For the text-containing cell, return its midpoint in [x, y] coordinate format. 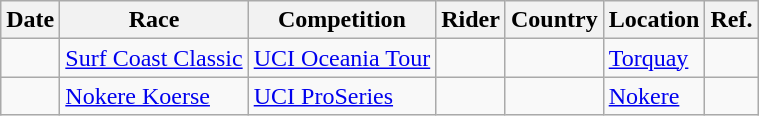
UCI Oceania Tour [342, 58]
Race [154, 20]
Location [654, 20]
Rider [471, 20]
Surf Coast Classic [154, 58]
Country [554, 20]
Nokere [654, 96]
Nokere Koerse [154, 96]
Date [30, 20]
Ref. [732, 20]
Torquay [654, 58]
Competition [342, 20]
UCI ProSeries [342, 96]
